Return (X, Y) of the center of cell containing provided text 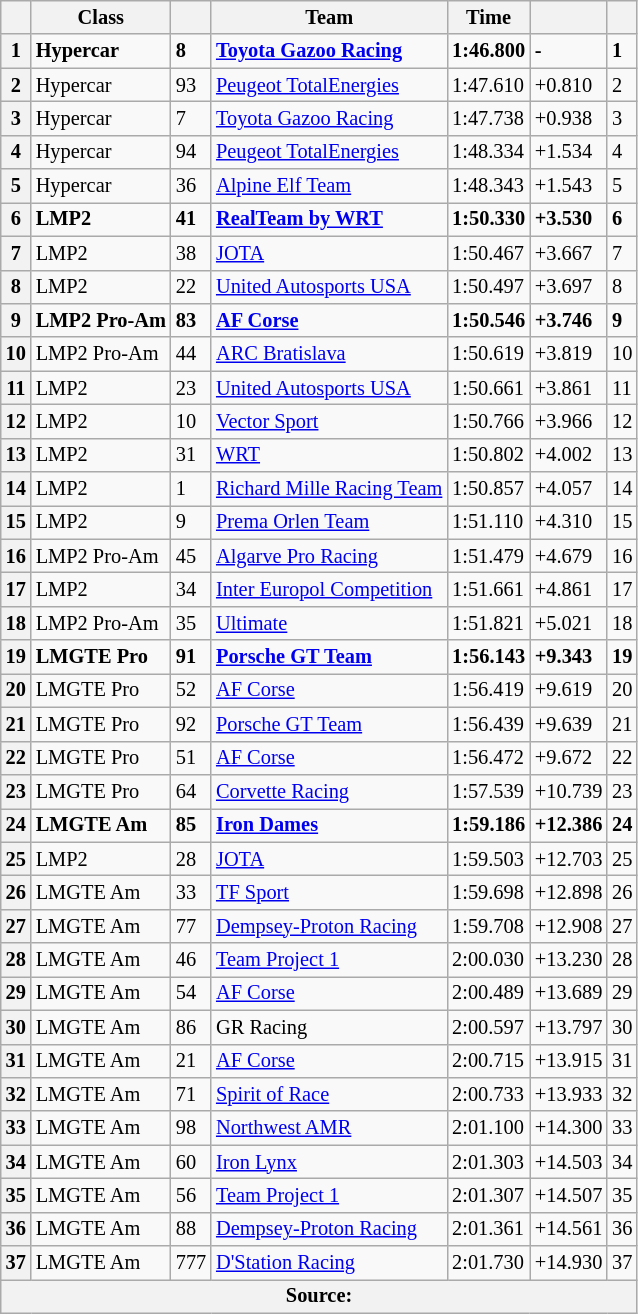
Spirit of Race (329, 1094)
777 (191, 1263)
71 (191, 1094)
Northwest AMR (329, 1128)
93 (191, 85)
+3.966 (568, 421)
2:00.597 (488, 1027)
64 (191, 791)
TF Sport (329, 892)
56 (191, 1195)
+12.703 (568, 859)
1:48.343 (488, 186)
+4.002 (568, 455)
1:50.619 (488, 354)
WRT (329, 455)
1:50.802 (488, 455)
1:59.186 (488, 825)
+3.697 (568, 287)
1:50.766 (488, 421)
85 (191, 825)
1:50.661 (488, 388)
+1.543 (568, 186)
Richard Mille Racing Team (329, 489)
+10.739 (568, 791)
1:51.110 (488, 522)
2:00.733 (488, 1094)
+0.810 (568, 85)
+12.898 (568, 892)
+13.933 (568, 1094)
91 (191, 657)
+14.930 (568, 1263)
1:56.419 (488, 690)
1:50.497 (488, 287)
Corvette Racing (329, 791)
2:01.100 (488, 1128)
1:47.738 (488, 118)
Alpine Elf Team (329, 186)
+13.915 (568, 1061)
1:51.661 (488, 589)
+12.908 (568, 926)
Source: (320, 1296)
D'Station Racing (329, 1263)
+9.639 (568, 724)
+14.503 (568, 1162)
Prema Orlen Team (329, 522)
94 (191, 152)
Class (101, 17)
1:48.334 (488, 152)
+3.819 (568, 354)
1:56.472 (488, 758)
1:56.143 (488, 657)
86 (191, 1027)
1:46.800 (488, 51)
92 (191, 724)
2:00.715 (488, 1061)
Algarve Pro Racing (329, 556)
1:56.439 (488, 724)
2:01.361 (488, 1229)
Time (488, 17)
1:57.539 (488, 791)
+3.530 (568, 219)
1:50.467 (488, 253)
+4.057 (568, 489)
+5.021 (568, 623)
1:59.503 (488, 859)
98 (191, 1128)
45 (191, 556)
2:00.030 (488, 960)
+3.861 (568, 388)
- (568, 51)
+4.679 (568, 556)
77 (191, 926)
88 (191, 1229)
2:01.730 (488, 1263)
Iron Dames (329, 825)
+14.300 (568, 1128)
1:47.610 (488, 85)
+0.938 (568, 118)
RealTeam by WRT (329, 219)
GR Racing (329, 1027)
2:01.303 (488, 1162)
83 (191, 320)
46 (191, 960)
1:50.546 (488, 320)
1:51.821 (488, 623)
+14.561 (568, 1229)
Inter Europol Competition (329, 589)
+9.672 (568, 758)
ARC Bratislava (329, 354)
38 (191, 253)
51 (191, 758)
1:59.698 (488, 892)
+9.343 (568, 657)
+13.797 (568, 1027)
Team (329, 17)
60 (191, 1162)
+3.667 (568, 253)
2:00.489 (488, 993)
+13.689 (568, 993)
1:59.708 (488, 926)
44 (191, 354)
+12.386 (568, 825)
+14.507 (568, 1195)
52 (191, 690)
Iron Lynx (329, 1162)
+9.619 (568, 690)
+1.534 (568, 152)
1:50.330 (488, 219)
+4.310 (568, 522)
2:01.307 (488, 1195)
+3.746 (568, 320)
Ultimate (329, 623)
1:50.857 (488, 489)
Vector Sport (329, 421)
41 (191, 219)
+13.230 (568, 960)
+4.861 (568, 589)
54 (191, 993)
1:51.479 (488, 556)
